Capture the cell that displays the provided text and extract its (X, Y) central coordinate. 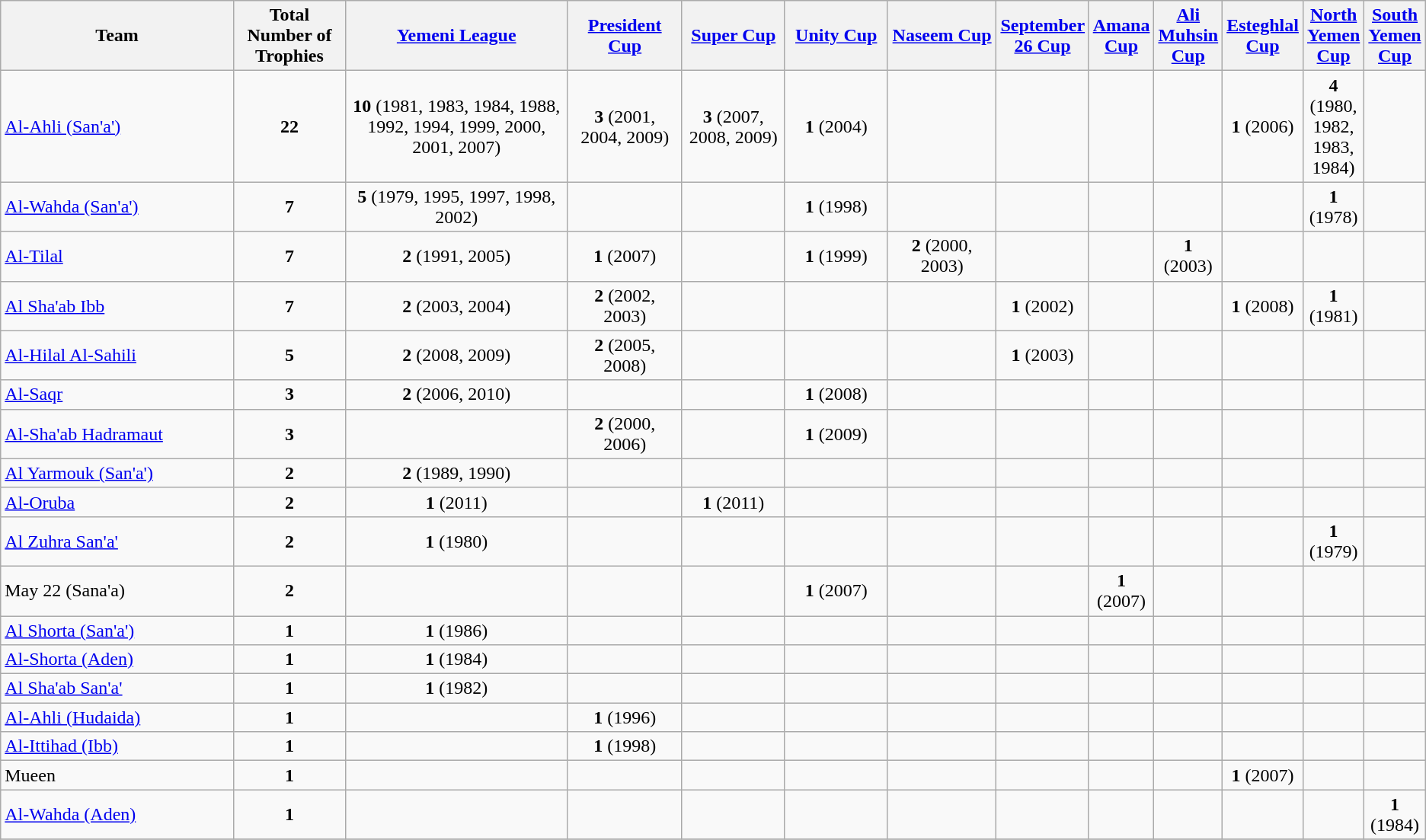
4 (1980, 1982, 1983, 1984) (1333, 126)
Ali Muhsin Cup (1188, 36)
May 22 (Sana'a) (117, 591)
3 (2001, 2004, 2009) (625, 126)
North Yemen Cup (1333, 36)
1 (2004) (836, 126)
1 (1986) (457, 630)
Al-Wahda (Aden) (117, 815)
10 (1981, 1983, 1984, 1988, 1992, 1994, 1999, 2000, 2001, 2007) (457, 126)
September 26 Cup (1042, 36)
1 (2002) (1042, 306)
Al-Wahda (San'a') (117, 207)
Al-Tilal (117, 256)
1 (1979) (1333, 541)
Al Sha'ab Ibb (117, 306)
Super Cup (733, 36)
2 (2000, 2003) (942, 256)
Mueen (117, 775)
Unity Cup (836, 36)
Al-Ahli (Hudaida) (117, 717)
1 (1996) (625, 717)
Al-Oruba (117, 502)
2 (2008, 2009) (457, 355)
Al-Shorta (Aden) (117, 660)
1 (2009) (836, 434)
Al-Ittihad (Ibb) (117, 746)
Total Number of Trophies (289, 36)
2 (2002, 2003) (625, 306)
Amana Cup (1121, 36)
3 (2007, 2008, 2009) (733, 126)
Al-Hilal Al-Sahili (117, 355)
Team (117, 36)
5 (289, 355)
2 (1991, 2005) (457, 256)
2 (2003, 2004) (457, 306)
Al Yarmouk (San'a') (117, 473)
1 (1981) (1333, 306)
President Cup (625, 36)
Al Sha'ab San'a' (117, 688)
2 (1989, 1990) (457, 473)
Al-Sha'ab Hadramaut (117, 434)
Al Shorta (San'a') (117, 630)
1 (1999) (836, 256)
Yemeni League (457, 36)
5 (1979, 1995, 1997, 1998, 2002) (457, 207)
1 (1982) (457, 688)
1 (1978) (1333, 207)
2 (2005, 2008) (625, 355)
22 (289, 126)
Al-Ahli (San'a') (117, 126)
Al-Saqr (117, 394)
Al Zuhra San'a' (117, 541)
South Yemen Cup (1395, 36)
2 (2006, 2010) (457, 394)
1 (2006) (1263, 126)
Naseem Cup (942, 36)
1 (1980) (457, 541)
Esteghlal Cup (1263, 36)
2 (2000, 2006) (625, 434)
